Return [X, Y] of the center of cell containing provided text 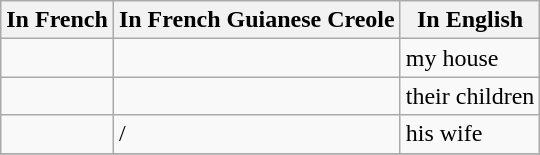
my house [470, 58]
In English [470, 20]
In French Guianese Creole [256, 20]
his wife [470, 134]
their children [470, 96]
In French [58, 20]
/ [256, 134]
